Output the [x, y] coordinate of the center of the cell containing the given text.  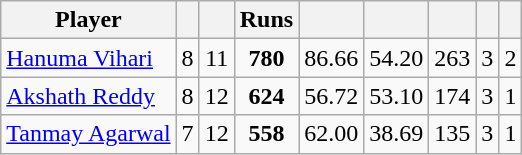
Tanmay Agarwal [88, 134]
7 [188, 134]
Akshath Reddy [88, 96]
624 [266, 96]
54.20 [396, 58]
56.72 [332, 96]
Player [88, 20]
Hanuma Vihari [88, 58]
38.69 [396, 134]
86.66 [332, 58]
780 [266, 58]
135 [452, 134]
62.00 [332, 134]
558 [266, 134]
2 [510, 58]
174 [452, 96]
Runs [266, 20]
11 [216, 58]
263 [452, 58]
53.10 [396, 96]
